For the text-containing cell, return its midpoint in [x, y] coordinate format. 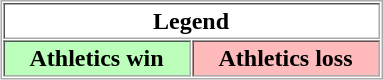
Athletics loss [286, 58]
Legend [191, 21]
Athletics win [97, 58]
